Provide the (x, y) coordinate of the cell's center where the given text is located.  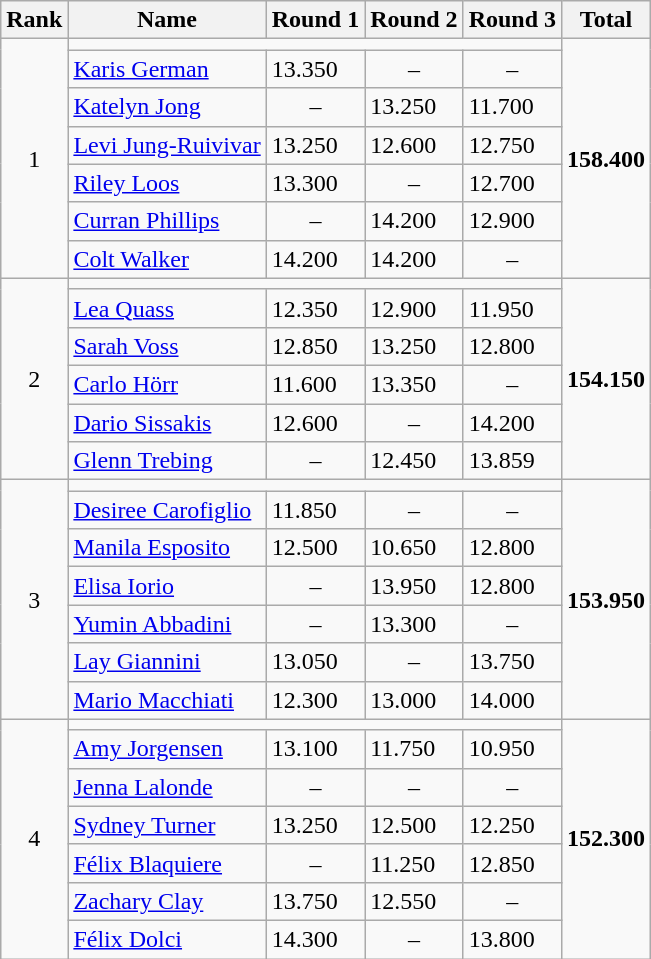
Name (167, 20)
12.350 (315, 308)
12.250 (512, 825)
11.850 (315, 510)
Colt Walker (167, 259)
13.000 (414, 700)
11.950 (512, 308)
158.400 (606, 158)
11.750 (414, 749)
Karis German (167, 69)
12.750 (512, 145)
152.300 (606, 838)
Sydney Turner (167, 825)
153.950 (606, 600)
12.300 (315, 700)
14.000 (512, 700)
Sarah Voss (167, 346)
13.050 (315, 662)
13.800 (512, 939)
Rank (34, 20)
Total (606, 20)
14.300 (315, 939)
3 (34, 600)
Félix Dolci (167, 939)
4 (34, 838)
Katelyn Jong (167, 107)
Round 1 (315, 20)
12.450 (414, 461)
Elisa Iorio (167, 586)
Mario Macchiati (167, 700)
2 (34, 378)
Curran Phillips (167, 221)
Lay Giannini (167, 662)
Riley Loos (167, 183)
Round 3 (512, 20)
13.950 (414, 586)
Zachary Clay (167, 901)
Félix Blaquiere (167, 863)
10.950 (512, 749)
Levi Jung-Ruivivar (167, 145)
11.600 (315, 384)
13.859 (512, 461)
Glenn Trebing (167, 461)
12.550 (414, 901)
Desiree Carofiglio (167, 510)
Dario Sissakis (167, 423)
12.700 (512, 183)
11.250 (414, 863)
Amy Jorgensen (167, 749)
10.650 (414, 548)
1 (34, 158)
154.150 (606, 378)
Round 2 (414, 20)
Lea Quass (167, 308)
13.100 (315, 749)
Yumin Abbadini (167, 624)
Carlo Hörr (167, 384)
Jenna Lalonde (167, 787)
11.700 (512, 107)
Manila Esposito (167, 548)
